Search for the cell housing the specified text and yield its (x, y) center coordinate. 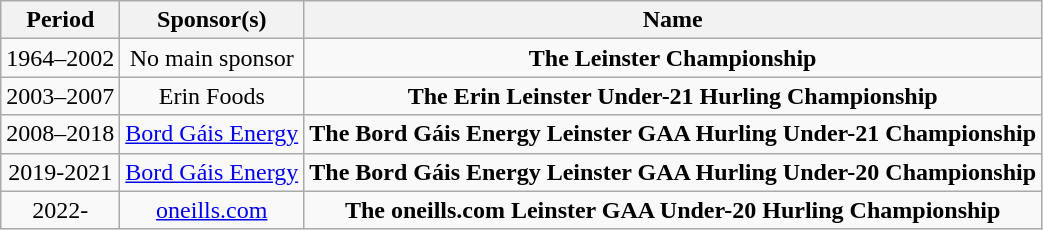
1964–2002 (60, 58)
oneills.com (212, 210)
The Erin Leinster Under-21 Hurling Championship (673, 96)
2003–2007 (60, 96)
2008–2018 (60, 134)
2019-2021 (60, 172)
Name (673, 20)
2022- (60, 210)
The Leinster Championship (673, 58)
The Bord Gáis Energy Leinster GAA Hurling Under-21 Championship (673, 134)
The Bord Gáis Energy Leinster GAA Hurling Under-20 Championship (673, 172)
No main sponsor (212, 58)
Sponsor(s) (212, 20)
Erin Foods (212, 96)
Period (60, 20)
The oneills.com Leinster GAA Under-20 Hurling Championship (673, 210)
